Determine the [x, y] coordinate at the center of the cell enclosing the given text.  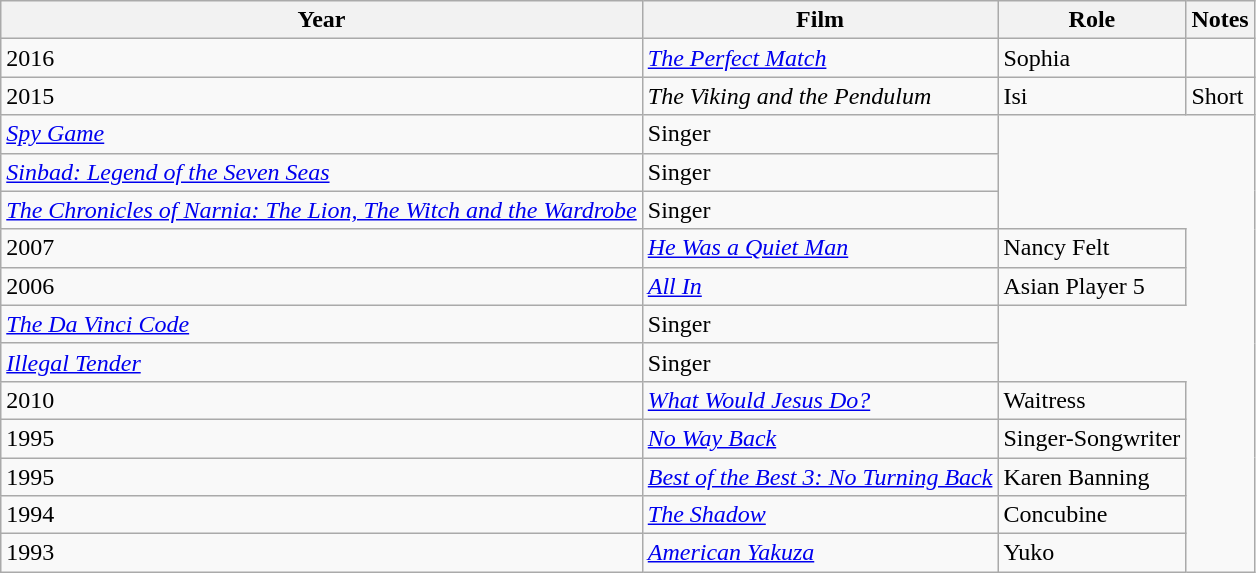
Asian Player 5 [1092, 286]
What Would Jesus Do? [820, 400]
The Viking and the Pendulum [820, 96]
American Yakuza [820, 553]
1993 [322, 553]
Short [1220, 96]
He Was a Quiet Man [820, 248]
The Da Vinci Code [322, 324]
Concubine [1092, 515]
Film [820, 20]
Karen Banning [1092, 477]
The Perfect Match [820, 58]
2007 [322, 248]
Sinbad: Legend of the Seven Seas [322, 172]
Nancy Felt [1092, 248]
Illegal Tender [322, 362]
Singer-Songwriter [1092, 438]
Role [1092, 20]
The Shadow [820, 515]
Waitress [1092, 400]
Year [322, 20]
Notes [1220, 20]
2015 [322, 96]
1994 [322, 515]
All In [820, 286]
Spy Game [322, 134]
Isi [1092, 96]
2006 [322, 286]
No Way Back [820, 438]
2010 [322, 400]
2016 [322, 58]
Best of the Best 3: No Turning Back [820, 477]
The Chronicles of Narnia: The Lion, The Witch and the Wardrobe [322, 210]
Sophia [1092, 58]
Yuko [1092, 553]
